Detect which cell encompasses the target text, then output its [x, y] center coordinate. 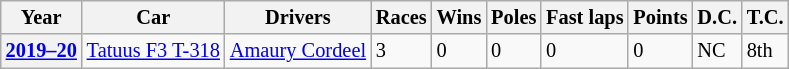
Wins [460, 17]
NC [718, 51]
D.C. [718, 17]
T.C. [766, 17]
3 [402, 51]
Year [42, 17]
Poles [514, 17]
Car [154, 17]
Points [660, 17]
Fast laps [584, 17]
2019–20 [42, 51]
Amaury Cordeel [298, 51]
Drivers [298, 17]
Races [402, 17]
Tatuus F3 T-318 [154, 51]
8th [766, 51]
